Capture the cell that displays the provided text and extract its (x, y) central coordinate. 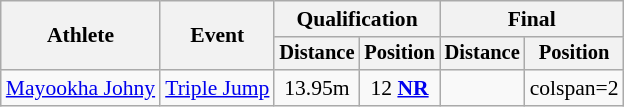
Qualification (356, 19)
13.95m (316, 88)
colspan=2 (574, 88)
Mayookha Johny (80, 88)
Triple Jump (217, 88)
Event (217, 36)
Athlete (80, 36)
Final (532, 19)
12 NR (399, 88)
